Identify which cell holds the provided text, then report its [x, y] central coordinate. 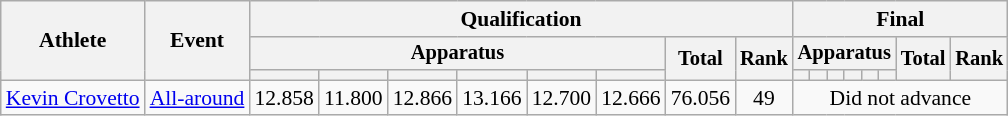
12.858 [284, 98]
All-around [198, 98]
76.056 [700, 98]
Qualification [520, 19]
49 [764, 98]
Kevin Crovetto [73, 98]
12.866 [422, 98]
Athlete [73, 40]
12.666 [630, 98]
Final [900, 19]
Did not advance [900, 98]
13.166 [492, 98]
12.700 [562, 98]
11.800 [354, 98]
Event [198, 40]
